Provide the [x, y] coordinate of the cell's center where the given text is located.  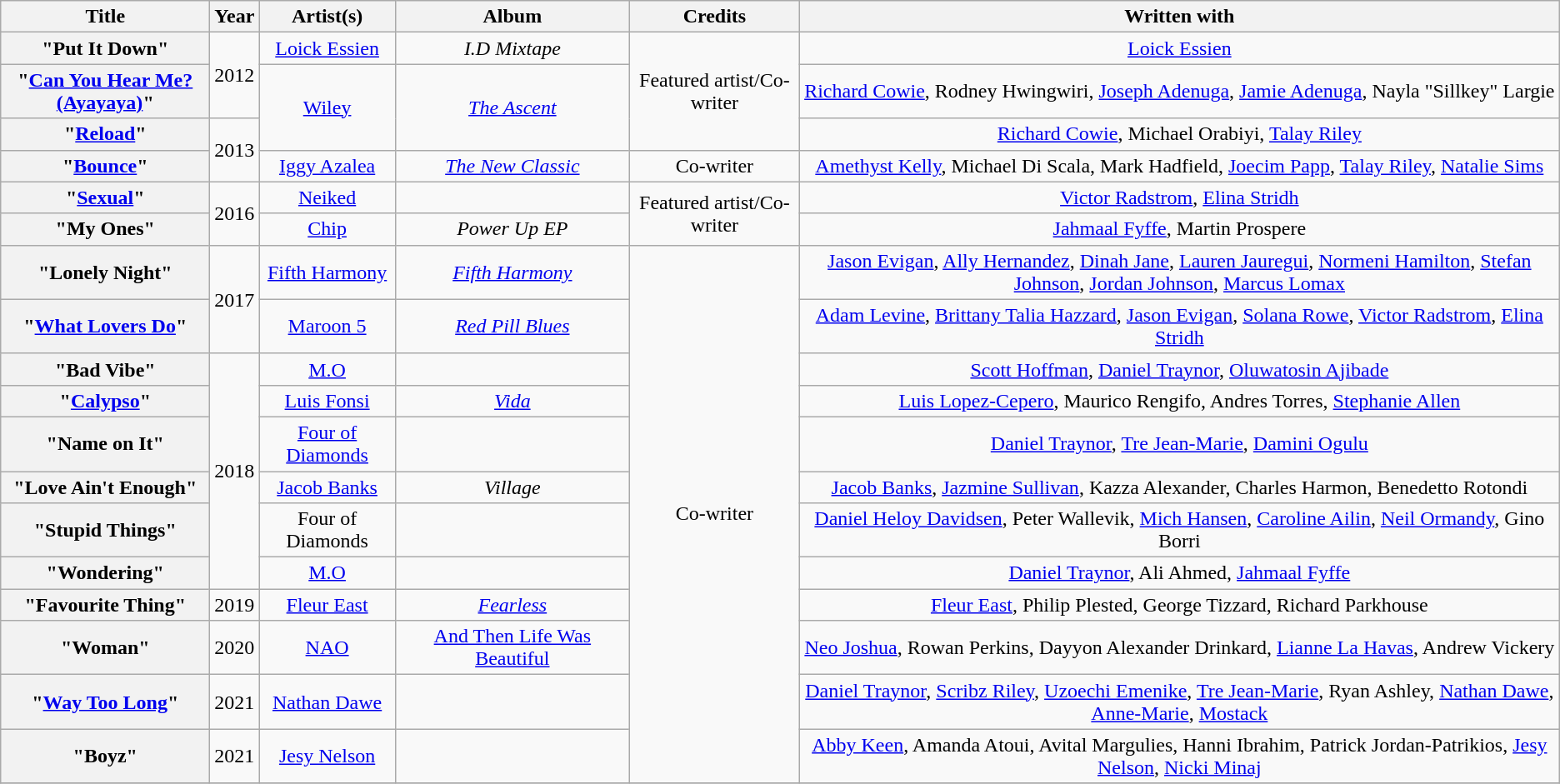
Jacob Banks, Jazmine Sullivan, Kazza Alexander, Charles Harmon, Benedetto Rotondi [1179, 487]
Amethyst Kelly, Michael Di Scala, Mark Hadfield, Joecim Papp, Talay Riley, Natalie Sims [1179, 166]
"Can You Hear Me? (Ayayaya)" [105, 92]
"Favourite Thing" [105, 605]
Red Pill Blues [512, 327]
The Ascent [512, 107]
Title [105, 17]
Fearless [512, 605]
Vida [512, 401]
"Reload" [105, 134]
"Boyz" [105, 757]
Jacob Banks [327, 487]
2013 [235, 150]
2017 [235, 299]
Jahmaal Fyffe, Martin Prospere [1179, 229]
Jesy Nelson [327, 757]
2016 [235, 213]
Daniel Traynor, Scribz Riley, Uzoechi Emenike, Tre Jean-Marie, Ryan Ashley, Nathan Dawe, Anne-Marie, Mostack [1179, 702]
Victor Radstrom, Elina Stridh [1179, 197]
Richard Cowie, Rodney Hwingwiri, Joseph Adenuga, Jamie Adenuga, Nayla "Sillkey" Largie [1179, 92]
Village [512, 487]
Daniel Heloy Davidsen, Peter Wallevik, Mich Hansen, Caroline Ailin, Neil Ormandy, Gino Borri [1179, 530]
"Bad Vibe" [105, 369]
Neiked [327, 197]
Jason Evigan, Ally Hernandez, Dinah Jane, Lauren Jauregui, Normeni Hamilton, Stefan Johnson, Jordan Johnson, Marcus Lomax [1179, 272]
Artist(s) [327, 17]
Iggy Azalea [327, 166]
"Sexual" [105, 197]
Fleur East [327, 605]
"Calypso" [105, 401]
Wiley [327, 107]
NAO [327, 648]
2012 [235, 75]
Written with [1179, 17]
Adam Levine, Brittany Talia Hazzard, Jason Evigan, Solana Rowe, Victor Radstrom, Elina Stridh [1179, 327]
"Bounce" [105, 166]
"My Ones" [105, 229]
Luis Lopez-Cepero, Maurico Rengifo, Andres Torres, Stephanie Allen [1179, 401]
The New Classic [512, 166]
"Put It Down" [105, 48]
"Name on It" [105, 443]
Scott Hoffman, Daniel Traynor, Oluwatosin Ajibade [1179, 369]
Daniel Traynor, Tre Jean-Marie, Damini Ogulu [1179, 443]
"Stupid Things" [105, 530]
"What Lovers Do" [105, 327]
Year [235, 17]
"Wondering" [105, 573]
Daniel Traynor, Ali Ahmed, Jahmaal Fyffe [1179, 573]
"Love Ain't Enough" [105, 487]
2019 [235, 605]
Neo Joshua, Rowan Perkins, Dayyon Alexander Drinkard, Lianne La Havas, Andrew Vickery [1179, 648]
Chip [327, 229]
Album [512, 17]
Luis Fonsi [327, 401]
Credits [714, 17]
"Woman" [105, 648]
Fleur East, Philip Plested, George Tizzard, Richard Parkhouse [1179, 605]
And Then Life Was Beautiful [512, 648]
2020 [235, 648]
Abby Keen, Amanda Atoui, Avital Margulies, Hanni Ibrahim, Patrick Jordan-Patrikios, Jesy Nelson, Nicki Minaj [1179, 757]
Maroon 5 [327, 327]
Nathan Dawe [327, 702]
Power Up EP [512, 229]
2018 [235, 471]
"Way Too Long" [105, 702]
"Lonely Night" [105, 272]
Richard Cowie, Michael Orabiyi, Talay Riley [1179, 134]
I.D Mixtape [512, 48]
